Determine the [x, y] coordinate at the center of the cell enclosing the given text.  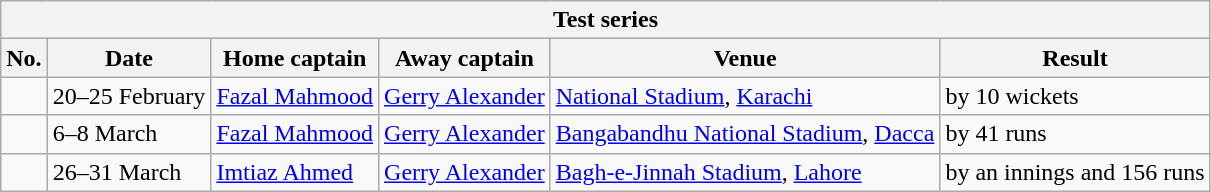
Bangabandhu National Stadium, Dacca [745, 134]
Test series [606, 20]
by 41 runs [1075, 134]
Away captain [465, 58]
Date [129, 58]
Bagh-e-Jinnah Stadium, Lahore [745, 172]
by an innings and 156 runs [1075, 172]
Home captain [295, 58]
Result [1075, 58]
20–25 February [129, 96]
Venue [745, 58]
National Stadium, Karachi [745, 96]
by 10 wickets [1075, 96]
Imtiaz Ahmed [295, 172]
No. [24, 58]
6–8 March [129, 134]
26–31 March [129, 172]
